Locate the cell with the specified text and output its [x, y] center coordinate. 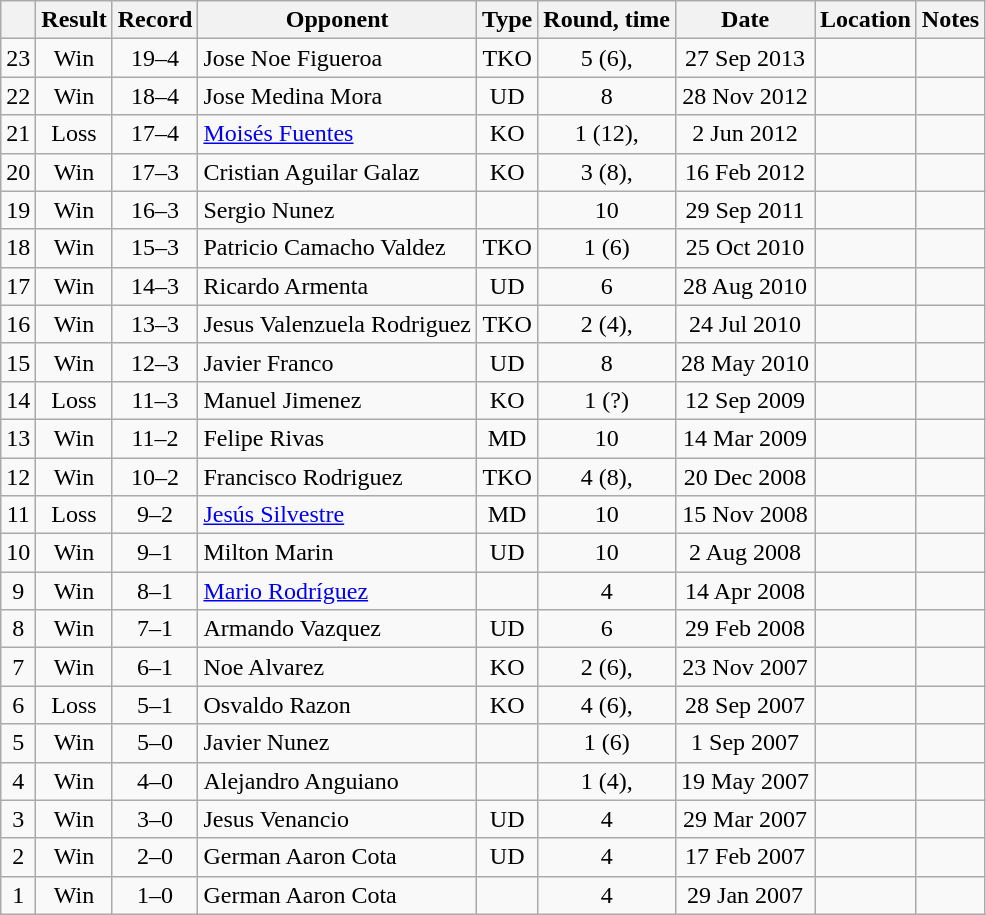
29 Feb 2008 [746, 629]
11–3 [155, 400]
Milton Marin [338, 553]
Javier Nunez [338, 743]
23 [18, 58]
14 Mar 2009 [746, 438]
Location [866, 20]
Mario Rodríguez [338, 591]
27 Sep 2013 [746, 58]
15–3 [155, 248]
28 May 2010 [746, 362]
1–0 [155, 895]
1 [18, 895]
Jesús Silvestre [338, 515]
24 Jul 2010 [746, 324]
19 [18, 210]
Result [74, 20]
Armando Vazquez [338, 629]
29 Jan 2007 [746, 895]
7 [18, 667]
2 (4), [607, 324]
19 May 2007 [746, 781]
2–0 [155, 857]
29 Sep 2011 [746, 210]
3–0 [155, 819]
12 Sep 2009 [746, 400]
4 (6), [607, 705]
Noe Alvarez [338, 667]
Date [746, 20]
3 [18, 819]
10–2 [155, 477]
Javier Franco [338, 362]
23 Nov 2007 [746, 667]
14–3 [155, 286]
7–1 [155, 629]
6–1 [155, 667]
3 (8), [607, 172]
Notes [950, 20]
16–3 [155, 210]
4 (8), [607, 477]
18 [18, 248]
5 [18, 743]
9–2 [155, 515]
16 Feb 2012 [746, 172]
17 Feb 2007 [746, 857]
14 Apr 2008 [746, 591]
28 Sep 2007 [746, 705]
2 [18, 857]
12–3 [155, 362]
14 [18, 400]
Cristian Aguilar Galaz [338, 172]
13–3 [155, 324]
21 [18, 134]
Moisés Fuentes [338, 134]
Jose Noe Figueroa [338, 58]
4–0 [155, 781]
Manuel Jimenez [338, 400]
8–1 [155, 591]
5–1 [155, 705]
1 (4), [607, 781]
Patricio Camacho Valdez [338, 248]
16 [18, 324]
Round, time [607, 20]
1 Sep 2007 [746, 743]
Opponent [338, 20]
Jesus Valenzuela Rodriguez [338, 324]
9–1 [155, 553]
20 [18, 172]
5–0 [155, 743]
15 Nov 2008 [746, 515]
2 Aug 2008 [746, 553]
17 [18, 286]
Jose Medina Mora [338, 96]
11–2 [155, 438]
Felipe Rivas [338, 438]
18–4 [155, 96]
Ricardo Armenta [338, 286]
1 (12), [607, 134]
28 Aug 2010 [746, 286]
13 [18, 438]
Record [155, 20]
28 Nov 2012 [746, 96]
Osvaldo Razon [338, 705]
Type [506, 20]
1 (?) [607, 400]
Francisco Rodriguez [338, 477]
5 (6), [607, 58]
29 Mar 2007 [746, 819]
2 (6), [607, 667]
Sergio Nunez [338, 210]
20 Dec 2008 [746, 477]
9 [18, 591]
Alejandro Anguiano [338, 781]
12 [18, 477]
25 Oct 2010 [746, 248]
17–3 [155, 172]
22 [18, 96]
2 Jun 2012 [746, 134]
11 [18, 515]
19–4 [155, 58]
17–4 [155, 134]
15 [18, 362]
Jesus Venancio [338, 819]
